Return the [x, y] coordinate for the center point of the cell that contains the specified text.  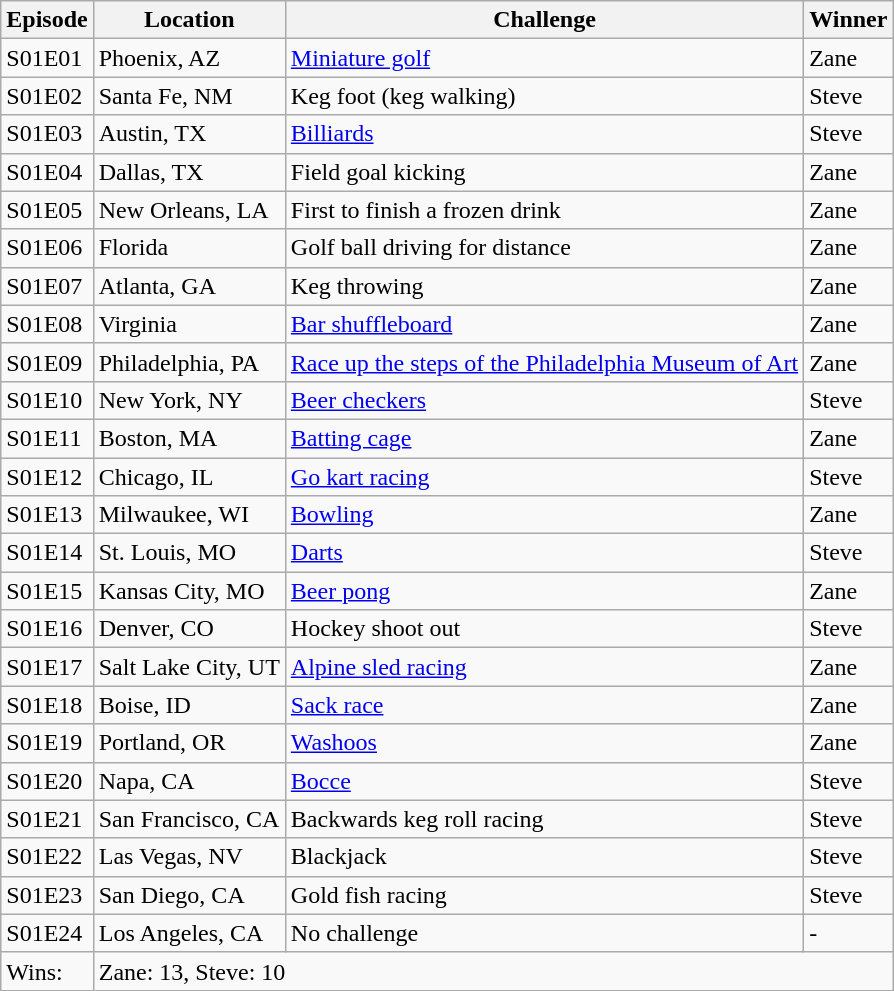
Golf ball driving for distance [544, 248]
S01E21 [47, 819]
Florida [189, 248]
Austin, TX [189, 134]
Batting cage [544, 438]
Kansas City, MO [189, 591]
Zane: 13, Steve: 10 [493, 971]
S01E19 [47, 743]
S01E07 [47, 286]
Go kart racing [544, 477]
Keg throwing [544, 286]
Alpine sled racing [544, 667]
Phoenix, AZ [189, 58]
Salt Lake City, UT [189, 667]
Bowling [544, 515]
Virginia [189, 324]
S01E03 [47, 134]
Philadelphia, PA [189, 362]
S01E16 [47, 629]
Backwards keg roll racing [544, 819]
Las Vegas, NV [189, 857]
Beer checkers [544, 400]
S01E17 [47, 667]
Atlanta, GA [189, 286]
Washoos [544, 743]
S01E24 [47, 933]
S01E22 [47, 857]
Winner [848, 20]
Portland, OR [189, 743]
New Orleans, LA [189, 210]
Miniature golf [544, 58]
Race up the steps of the Philadelphia Museum of Art [544, 362]
S01E08 [47, 324]
Los Angeles, CA [189, 933]
S01E15 [47, 591]
Gold fish racing [544, 895]
S01E14 [47, 553]
Hockey shoot out [544, 629]
S01E01 [47, 58]
Blackjack [544, 857]
- [848, 933]
Wins: [47, 971]
Boston, MA [189, 438]
First to finish a frozen drink [544, 210]
Chicago, IL [189, 477]
Denver, CO [189, 629]
Billiards [544, 134]
S01E23 [47, 895]
S01E18 [47, 705]
New York, NY [189, 400]
Location [189, 20]
Napa, CA [189, 781]
S01E12 [47, 477]
San Francisco, CA [189, 819]
S01E09 [47, 362]
S01E11 [47, 438]
Dallas, TX [189, 172]
Bar shuffleboard [544, 324]
Field goal kicking [544, 172]
S01E05 [47, 210]
Episode [47, 20]
Challenge [544, 20]
S01E13 [47, 515]
Darts [544, 553]
Sack race [544, 705]
Santa Fe, NM [189, 96]
San Diego, CA [189, 895]
Beer pong [544, 591]
Boise, ID [189, 705]
S01E02 [47, 96]
Bocce [544, 781]
Milwaukee, WI [189, 515]
S01E06 [47, 248]
Keg foot (keg walking) [544, 96]
S01E04 [47, 172]
S01E10 [47, 400]
St. Louis, MO [189, 553]
No challenge [544, 933]
S01E20 [47, 781]
